Extract the [X, Y] coordinate from the center of the cell holding the provided text.  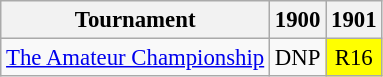
DNP [298, 58]
R16 [354, 58]
The Amateur Championship [136, 58]
Tournament [136, 20]
1900 [298, 20]
1901 [354, 20]
